Search for the cell housing the specified text and yield its (X, Y) center coordinate. 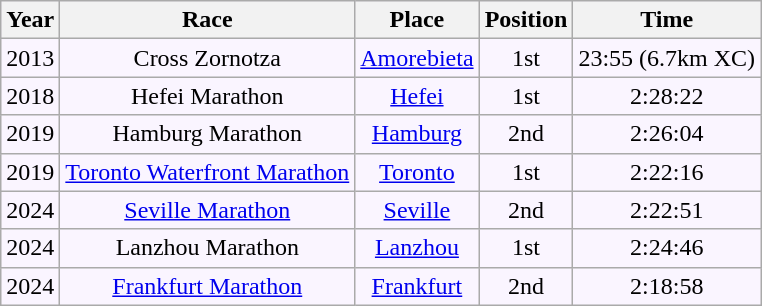
Toronto Waterfront Marathon (208, 172)
Year (30, 20)
2:18:58 (667, 286)
2:22:16 (667, 172)
23:55 (6.7km XC) (667, 58)
2018 (30, 96)
Hefei (417, 96)
Toronto (417, 172)
Hamburg Marathon (208, 134)
Amorebieta (417, 58)
2:22:51 (667, 210)
2013 (30, 58)
Lanzhou Marathon (208, 248)
Hefei Marathon (208, 96)
Frankfurt (417, 286)
2:24:46 (667, 248)
Position (526, 20)
Cross Zornotza (208, 58)
Place (417, 20)
2:26:04 (667, 134)
Lanzhou (417, 248)
Time (667, 20)
Race (208, 20)
Frankfurt Marathon (208, 286)
Seville Marathon (208, 210)
2:28:22 (667, 96)
Seville (417, 210)
Hamburg (417, 134)
